Provide the (x, y) coordinate of the cell's center where the given text is located.  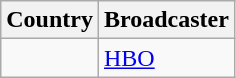
Broadcaster (166, 20)
Country (50, 20)
HBO (166, 58)
